Provide the [x, y] coordinate of the cell's center where the given text is located.  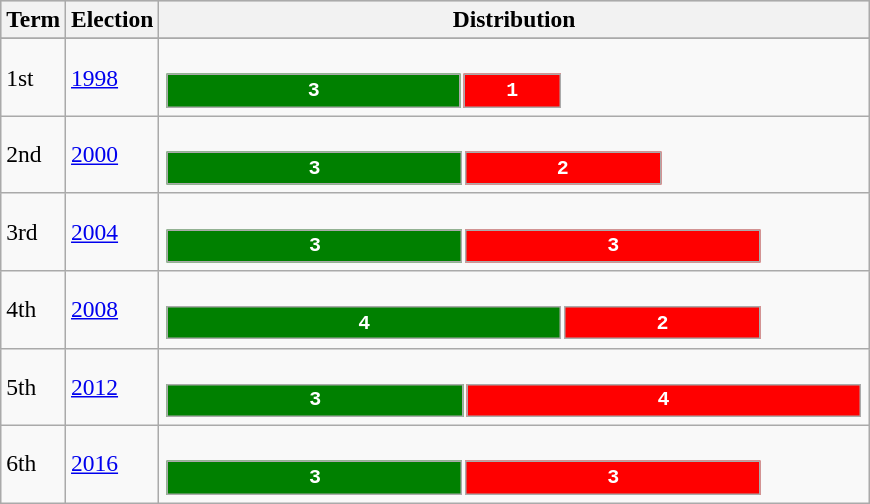
4 2 [514, 308]
2004 [112, 232]
2016 [112, 464]
6th [34, 464]
2008 [112, 308]
1st [34, 76]
3rd [34, 232]
1998 [112, 76]
4th [34, 308]
Term [34, 19]
3 4 [514, 386]
3 2 [514, 154]
3 1 [514, 76]
5th [34, 386]
Election [112, 19]
2nd [34, 154]
Distribution [514, 19]
2000 [112, 154]
2012 [112, 386]
1 [512, 90]
